Output the (x, y) coordinate of the center of the cell containing the given text.  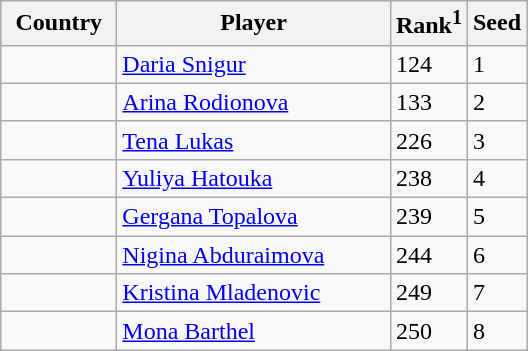
Daria Snigur (254, 64)
1 (496, 64)
6 (496, 255)
Seed (496, 24)
Player (254, 24)
239 (428, 217)
Yuliya Hatouka (254, 178)
250 (428, 331)
4 (496, 178)
3 (496, 140)
Arina Rodionova (254, 102)
Nigina Abduraimova (254, 255)
7 (496, 293)
Country (59, 24)
249 (428, 293)
5 (496, 217)
238 (428, 178)
124 (428, 64)
244 (428, 255)
Gergana Topalova (254, 217)
Kristina Mladenovic (254, 293)
133 (428, 102)
Tena Lukas (254, 140)
226 (428, 140)
Rank1 (428, 24)
2 (496, 102)
8 (496, 331)
Mona Barthel (254, 331)
